Provide the (X, Y) coordinate of the cell's center where the given text is located.  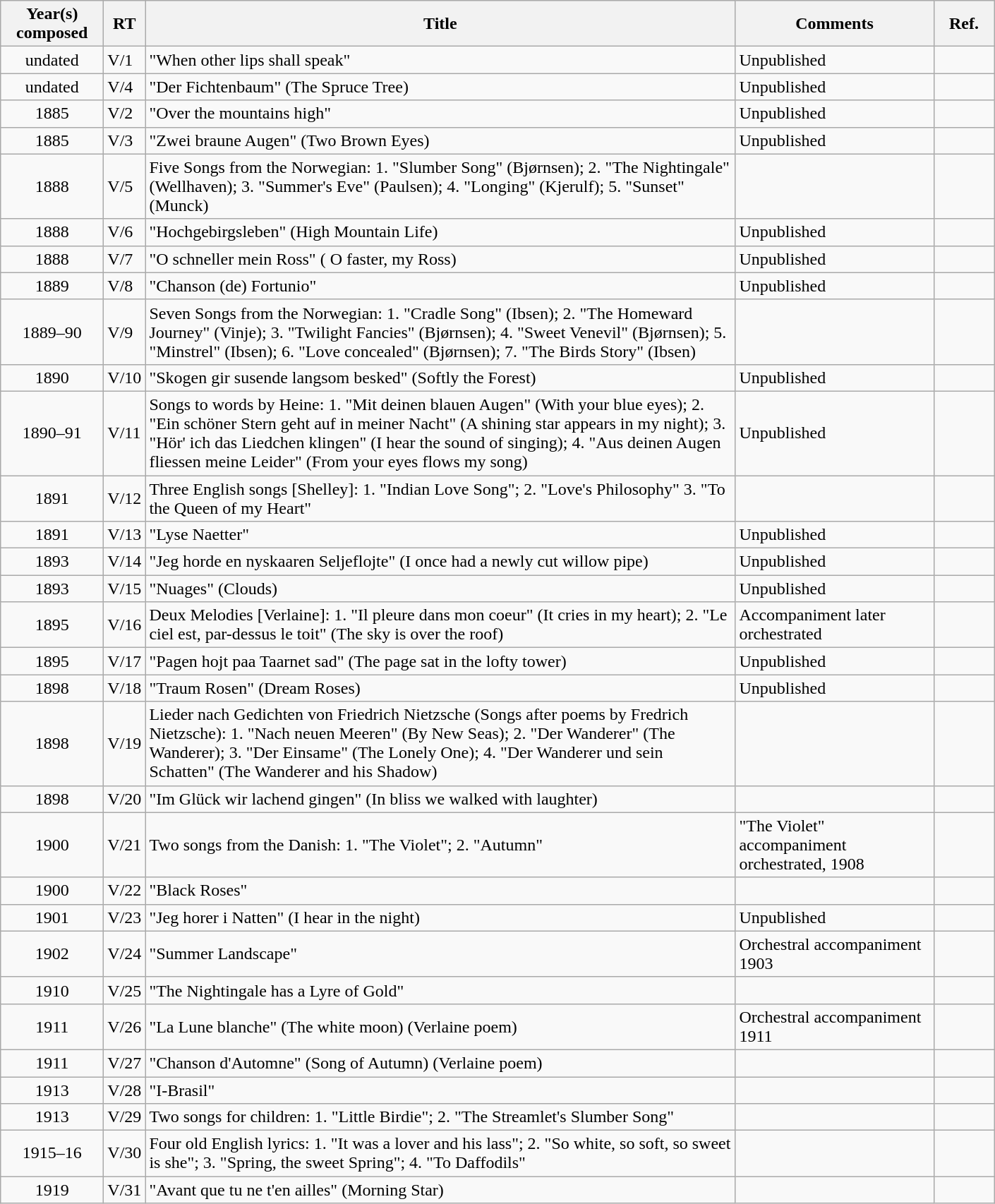
Two songs for children: 1. "Little Birdie"; 2. "The Streamlet's Slumber Song" (440, 1117)
Year(s) composed (52, 24)
1915–16 (52, 1153)
V/5 (124, 186)
V/23 (124, 917)
"The Nightingale has a Lyre of Gold" (440, 990)
V/27 (124, 1063)
1890–91 (52, 433)
1890 (52, 378)
"O schneller mein Ross" ( O faster, my Ross) (440, 259)
V/20 (124, 799)
Orchestral accompaniment 1903 (834, 954)
"Pagen hojt paa Taarnet sad" (The page sat in the lofty tower) (440, 661)
"The Violet" accompaniment orchestrated, 1908 (834, 845)
V/12 (124, 498)
V/13 (124, 535)
V/6 (124, 232)
Title (440, 24)
V/14 (124, 562)
V/25 (124, 990)
"When other lips shall speak" (440, 60)
V/11 (124, 433)
Three English songs [Shelley]: 1. "Indian Love Song"; 2. "Love's Philosophy" 3. "To the Queen of my Heart" (440, 498)
V/7 (124, 259)
V/21 (124, 845)
V/3 (124, 140)
"Hochgebirgsleben" (High Mountain Life) (440, 232)
Accompaniment later orchestrated (834, 625)
RT (124, 24)
V/15 (124, 589)
"Lyse Naetter" (440, 535)
"Zwei braune Augen" (Two Brown Eyes) (440, 140)
V/18 (124, 688)
1901 (52, 917)
Orchestral accompaniment 1911 (834, 1026)
V/8 (124, 286)
V/22 (124, 891)
V/9 (124, 332)
"Black Roses" (440, 891)
"I-Brasil" (440, 1090)
V/28 (124, 1090)
V/29 (124, 1117)
Comments (834, 24)
V/19 (124, 744)
"La Lune blanche" (The white moon) (Verlaine poem) (440, 1026)
Four old English lyrics: 1. "It was a lover and his lass"; 2. "So white, so soft, so sweet is she"; 3. "Spring, the sweet Spring"; 4. "To Daffodils" (440, 1153)
"Over the mountains high" (440, 114)
1889 (52, 286)
"Im Glück wir lachend gingen" (In bliss we walked with laughter) (440, 799)
"Chanson d'Automne" (Song of Autumn) (Verlaine poem) (440, 1063)
"Jeg horer i Natten" (I hear in the night) (440, 917)
V/1 (124, 60)
"Chanson (de) Fortunio" (440, 286)
Two songs from the Danish: 1. "The Violet"; 2. "Autumn" (440, 845)
Ref. (964, 24)
V/30 (124, 1153)
1902 (52, 954)
"Nuages" (Clouds) (440, 589)
V/17 (124, 661)
V/10 (124, 378)
"Jeg horde en nyskaaren Seljeflojte" (I once had a newly cut willow pipe) (440, 562)
"Traum Rosen" (Dream Roses) (440, 688)
V/31 (124, 1190)
"Summer Landscape" (440, 954)
V/26 (124, 1026)
"Avant que tu ne t'en ailles" (Morning Star) (440, 1190)
Deux Melodies [Verlaine]: 1. "Il pleure dans mon coeur" (It cries in my heart); 2. "Le ciel est, par-dessus le toit" (The sky is over the roof) (440, 625)
"Skogen gir susende langsom besked" (Softly the Forest) (440, 378)
1919 (52, 1190)
V/4 (124, 87)
V/2 (124, 114)
V/16 (124, 625)
"Der Fichtenbaum" (The Spruce Tree) (440, 87)
1889–90 (52, 332)
V/24 (124, 954)
1910 (52, 990)
